Extract the (x, y) coordinate from the center of the cell holding the provided text.  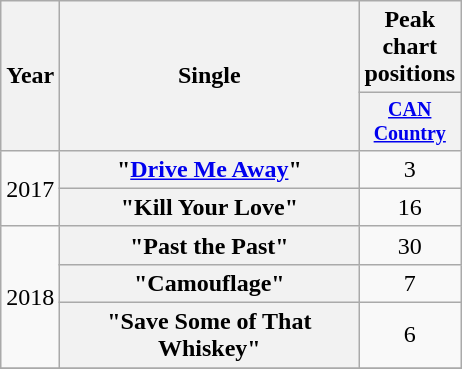
Peak chartpositions (410, 47)
"Save Some of That Whiskey" (210, 336)
"Drive Me Away" (210, 169)
2018 (30, 296)
7 (410, 283)
CAN Country (410, 122)
Single (210, 76)
"Camouflage" (210, 283)
3 (410, 169)
16 (410, 207)
30 (410, 245)
"Kill Your Love" (210, 207)
6 (410, 336)
"Past the Past" (210, 245)
2017 (30, 188)
Year (30, 76)
